Find where the given text appears and provide that cell's center as [x, y] coordinate. 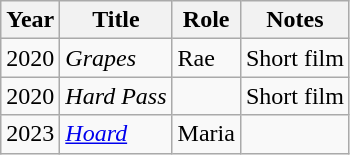
2023 [30, 134]
Hard Pass [116, 96]
Maria [206, 134]
Grapes [116, 58]
Hoard [116, 134]
Title [116, 20]
Role [206, 20]
Year [30, 20]
Rae [206, 58]
Notes [294, 20]
